Locate the cell with the specified text and output its (x, y) center coordinate. 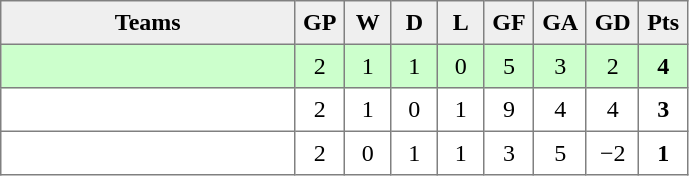
GP (320, 23)
Pts (663, 23)
W (368, 23)
9 (509, 110)
−2 (612, 153)
GF (509, 23)
GD (612, 23)
D (414, 23)
Teams (148, 23)
L (461, 23)
GA (560, 23)
